Pinpoint the cell where the given text exists, returning its (x, y) midpoint coordinate. 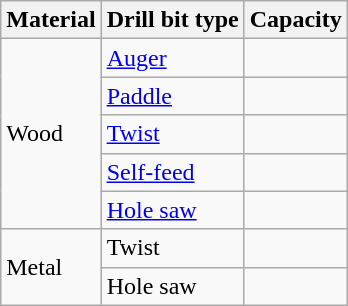
Auger (172, 58)
Paddle (172, 96)
Self-feed (172, 172)
Metal (51, 267)
Material (51, 20)
Capacity (296, 20)
Wood (51, 134)
Drill bit type (172, 20)
